Identify which cell holds the provided text, then report its (x, y) central coordinate. 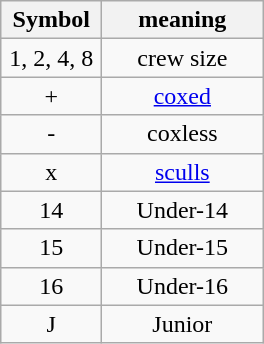
15 (52, 248)
sculls (182, 172)
Under-16 (182, 286)
14 (52, 210)
J (52, 324)
Under-14 (182, 210)
16 (52, 286)
coxed (182, 96)
1, 2, 4, 8 (52, 58)
x (52, 172)
Under-15 (182, 248)
Symbol (52, 20)
+ (52, 96)
coxless (182, 134)
crew size (182, 58)
meaning (182, 20)
- (52, 134)
Junior (182, 324)
